Search for the cell housing the specified text and yield its (X, Y) center coordinate. 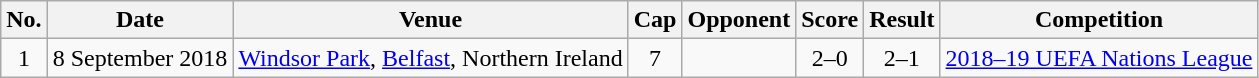
No. (24, 20)
1 (24, 58)
2–0 (830, 58)
7 (655, 58)
Cap (655, 20)
Date (140, 20)
Competition (1099, 20)
Score (830, 20)
Venue (430, 20)
Result (902, 20)
2–1 (902, 58)
2018–19 UEFA Nations League (1099, 58)
Windsor Park, Belfast, Northern Ireland (430, 58)
Opponent (739, 20)
8 September 2018 (140, 58)
